For the text-containing cell, return its midpoint in (x, y) coordinate format. 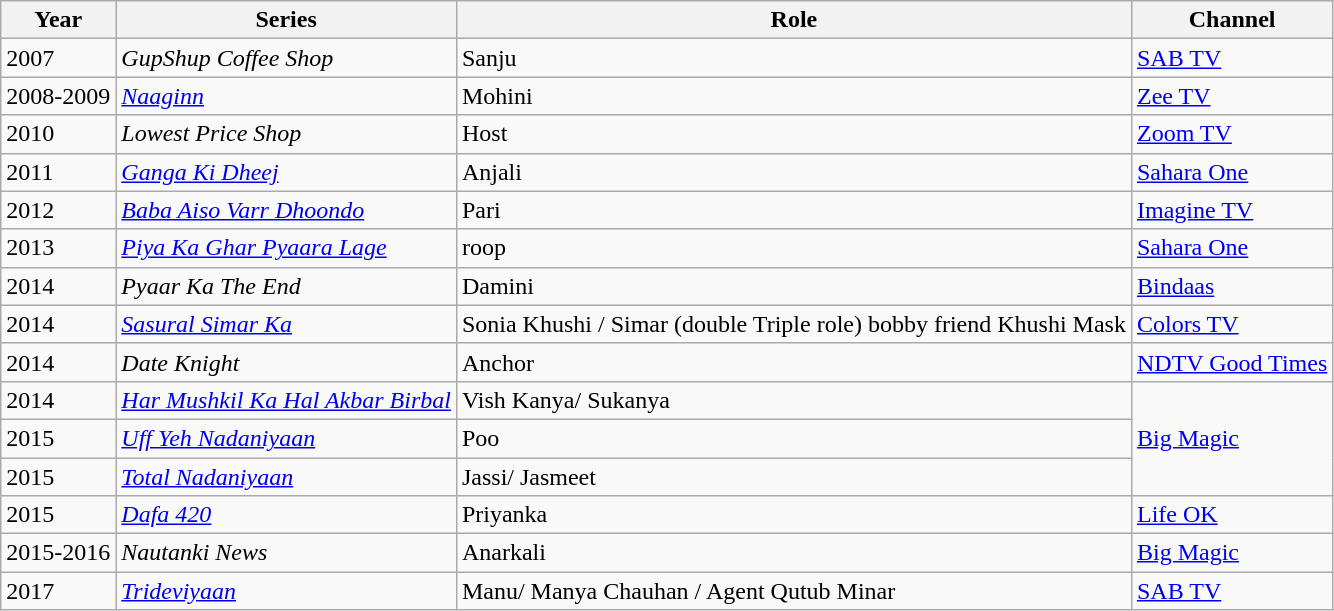
Life OK (1232, 515)
Pyaar Ka The End (286, 286)
Naaginn (286, 96)
2011 (58, 172)
Zoom TV (1232, 134)
2012 (58, 210)
Sanju (794, 58)
Uff Yeh Nadaniyaan (286, 438)
Poo (794, 438)
2010 (58, 134)
2008-2009 (58, 96)
Damini (794, 286)
Lowest Price Shop (286, 134)
Role (794, 20)
Bindaas (1232, 286)
2013 (58, 248)
Sasural Simar Ka (286, 324)
2015-2016 (58, 553)
Total Nadaniyaan (286, 477)
Vish Kanya/ Sukanya (794, 400)
roop (794, 248)
Series (286, 20)
Ganga Ki Dheej (286, 172)
Trideviyaan (286, 591)
Date Knight (286, 362)
Imagine TV (1232, 210)
Nautanki News (286, 553)
Piya Ka Ghar Pyaara Lage (286, 248)
Dafa 420 (286, 515)
2007 (58, 58)
Manu/ Manya Chauhan / Agent Qutub Minar (794, 591)
Mohini (794, 96)
Zee TV (1232, 96)
Anjali (794, 172)
Jassi/ Jasmeet (794, 477)
GupShup Coffee Shop (286, 58)
Sonia Khushi / Simar (double Triple role) bobby friend Khushi Mask (794, 324)
Har Mushkil Ka Hal Akbar Birbal (286, 400)
2017 (58, 591)
Year (58, 20)
Priyanka (794, 515)
Anarkali (794, 553)
Host (794, 134)
Baba Aiso Varr Dhoondo (286, 210)
Anchor (794, 362)
Colors TV (1232, 324)
Pari (794, 210)
NDTV Good Times (1232, 362)
Channel (1232, 20)
